Scan for the cell matching the given text and deliver its [X, Y] coordinate at center. 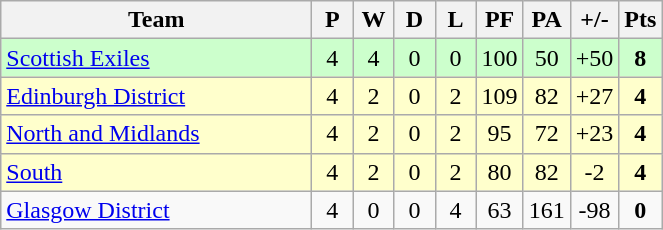
Pts [640, 20]
W [374, 20]
-98 [594, 210]
63 [500, 210]
+50 [594, 58]
+27 [594, 96]
50 [546, 58]
L [456, 20]
D [414, 20]
161 [546, 210]
72 [546, 134]
Team [156, 20]
Glasgow District [156, 210]
8 [640, 58]
-2 [594, 172]
PF [500, 20]
Edinburgh District [156, 96]
+23 [594, 134]
South [156, 172]
PA [546, 20]
80 [500, 172]
P [332, 20]
95 [500, 134]
109 [500, 96]
North and Midlands [156, 134]
100 [500, 58]
Scottish Exiles [156, 58]
+/- [594, 20]
